Capture the cell that displays the provided text and extract its [X, Y] central coordinate. 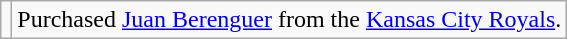
Purchased Juan Berenguer from the Kansas City Royals. [290, 20]
